Capture the cell that displays the provided text and extract its [X, Y] central coordinate. 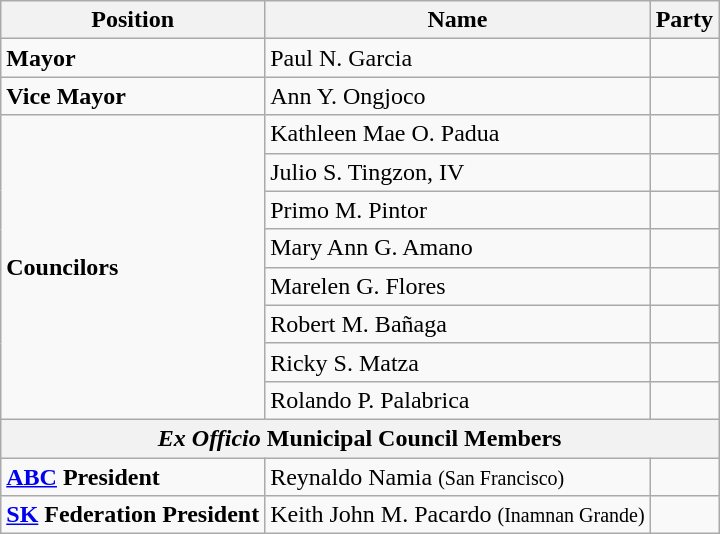
Robert M. Bañaga [458, 324]
Keith John M. Pacardo (Inamnan Grande) [458, 515]
Reynaldo Namia (San Francisco) [458, 477]
Vice Mayor [133, 96]
Kathleen Mae O. Padua [458, 134]
Party [684, 20]
Julio S. Tingzon, IV [458, 172]
Councilors [133, 267]
Ex Officio Municipal Council Members [360, 438]
Paul N. Garcia [458, 58]
Mary Ann G. Amano [458, 248]
Position [133, 20]
Marelen G. Flores [458, 286]
Ann Y. Ongjoco [458, 96]
SK Federation President [133, 515]
Primo M. Pintor [458, 210]
Name [458, 20]
ABC President [133, 477]
Mayor [133, 58]
Rolando P. Palabrica [458, 400]
Ricky S. Matza [458, 362]
